Identify which cell holds the provided text, then report its (X, Y) central coordinate. 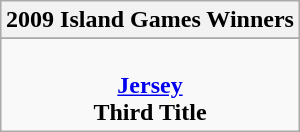
2009 Island Games Winners (150, 20)
JerseyThird Title (150, 85)
